For the text-containing cell, return its midpoint in (x, y) coordinate format. 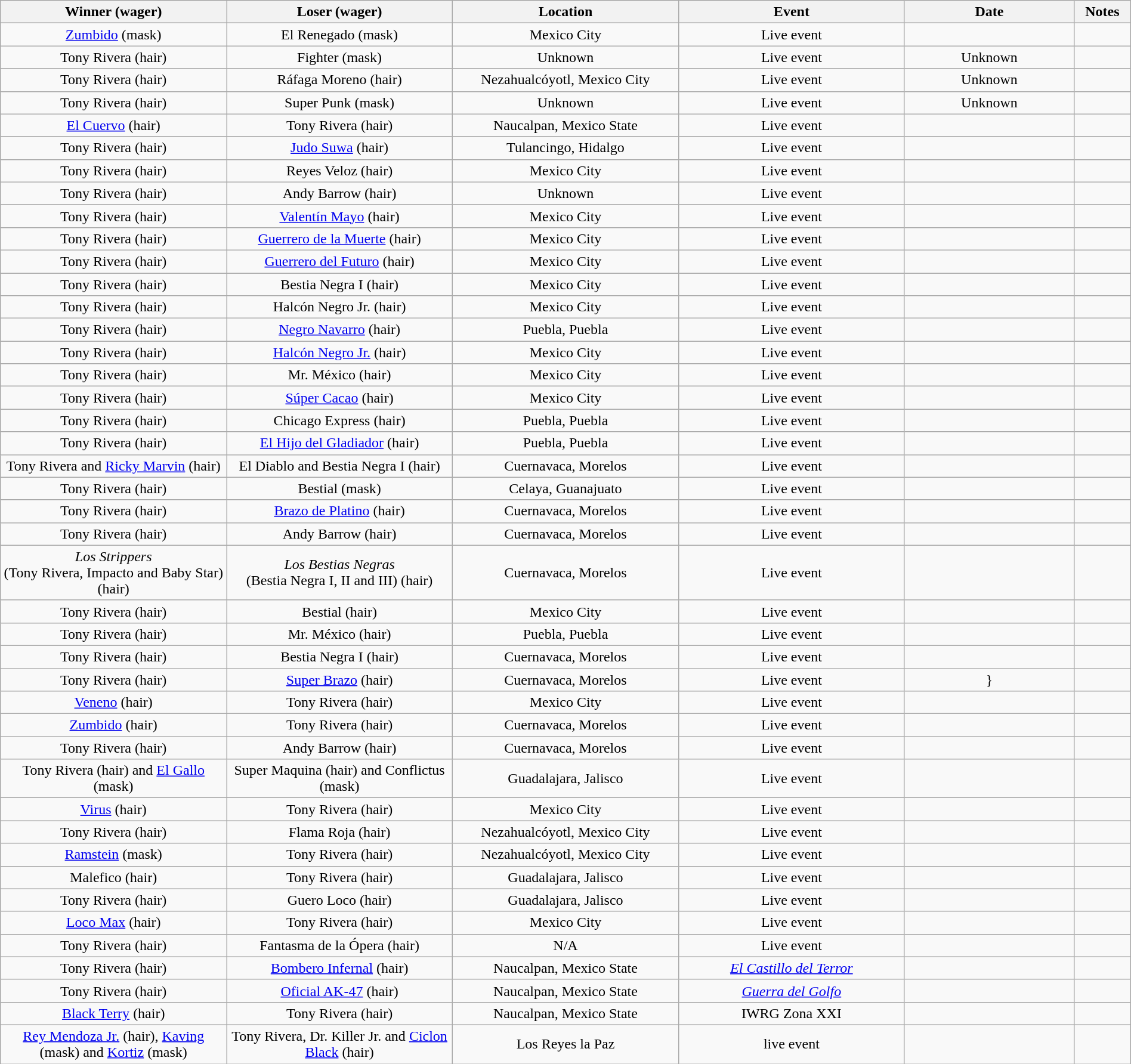
Ramstein (mask) (113, 855)
Guerrero del Futuro (hair) (340, 261)
Tony Rivera, Dr. Killer Jr. and Ciclon Black (hair) (340, 1044)
Rey Mendoza Jr. (hair), Kaving (mask) and Kortiz (mask) (113, 1044)
IWRG Zona XXI (791, 1013)
Super Maquina (hair) and Conflictus (mask) (340, 779)
Location (565, 12)
Tulancingo, Hidalgo (565, 148)
Los Bestias Negras(Bestia Negra I, II and III) (hair) (340, 573)
Los Strippers(Tony Rivera, Impacto and Baby Star) (hair) (113, 573)
Loco Max (hair) (113, 923)
Celaya, Guanajuato (565, 488)
Fighter (mask) (340, 57)
Virus (hair) (113, 809)
El Cuervo (hair) (113, 125)
Loser (wager) (340, 12)
Fantasma de la Ópera (hair) (340, 945)
Guerra del Golfo (791, 991)
N/A (565, 945)
Judo Suwa (hair) (340, 148)
Ráfaga Moreno (hair) (340, 80)
Chicago Express (hair) (340, 420)
Veneno (hair) (113, 703)
Oficial AK-47 (hair) (340, 991)
Super Punk (mask) (340, 103)
} (989, 679)
Los Reyes la Paz (565, 1044)
Bombero Infernal (hair) (340, 968)
Tony Rivera and Ricky Marvin (hair) (113, 466)
El Renegado (mask) (340, 35)
Tony Rivera (hair) and El Gallo (mask) (113, 779)
Valentín Mayo (hair) (340, 216)
El Hijo del Gladiador (hair) (340, 443)
Black Terry (hair) (113, 1013)
Malefico (hair) (113, 877)
Súper Cacao (hair) (340, 398)
Guerrero de la Muerte (hair) (340, 239)
Super Brazo (hair) (340, 679)
Event (791, 12)
El Castillo del Terror (791, 968)
Bestial (hair) (340, 611)
Brazo de Platino (hair) (340, 511)
Date (989, 12)
Guero Loco (hair) (340, 900)
Flama Roja (hair) (340, 832)
live event (791, 1044)
Reyes Veloz (hair) (340, 171)
Winner (wager) (113, 12)
El Diablo and Bestia Negra I (hair) (340, 466)
Zumbido (hair) (113, 725)
Notes (1102, 12)
Bestial (mask) (340, 488)
Zumbido (mask) (113, 35)
Negro Navarro (hair) (340, 330)
